Return the (X, Y) coordinate for the center point of the cell that contains the specified text.  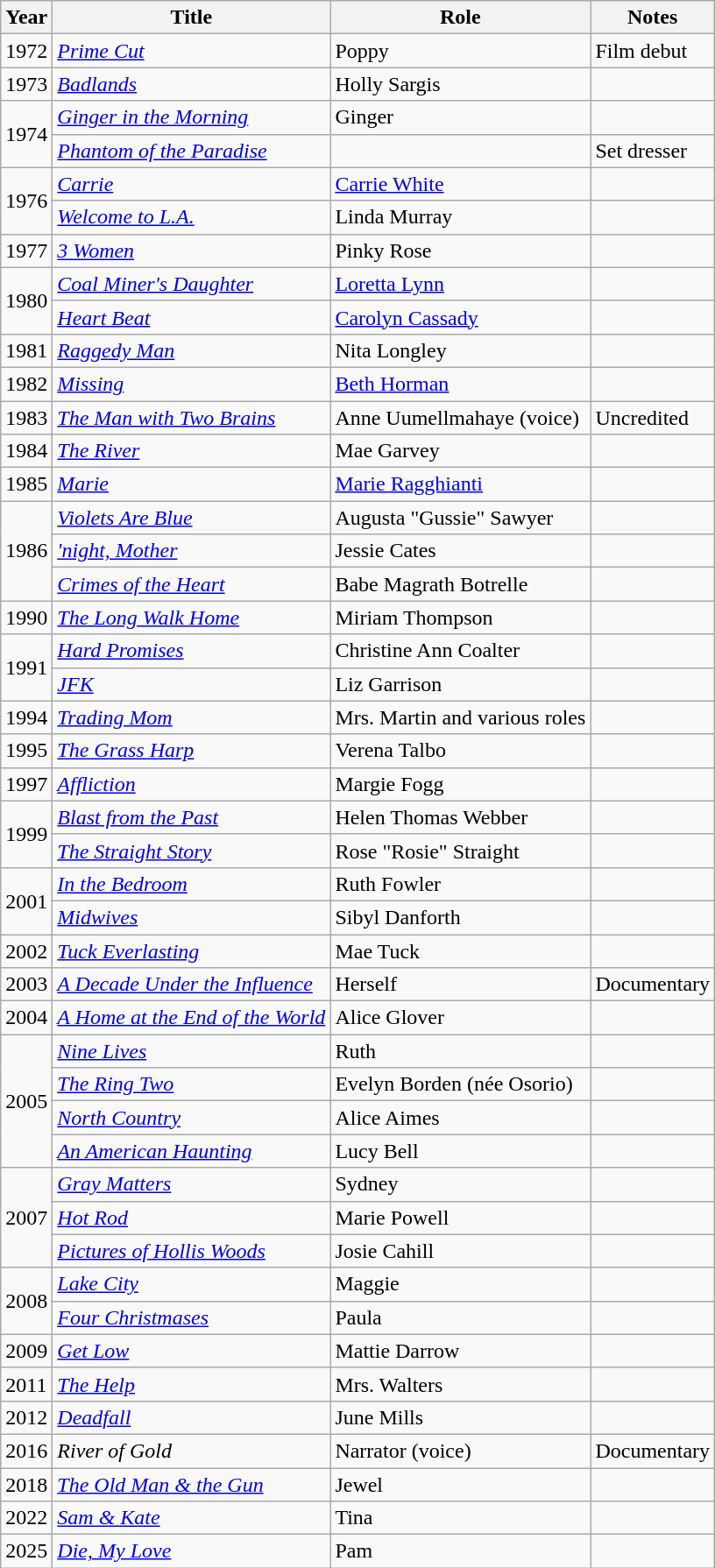
2001 (26, 901)
In the Bedroom (191, 884)
Marie Powell (461, 1218)
Badlands (191, 84)
1972 (26, 51)
North Country (191, 1118)
1995 (26, 751)
1999 (26, 834)
Verena Talbo (461, 751)
1991 (26, 667)
Nita Longley (461, 350)
Mrs. Walters (461, 1384)
Mattie Darrow (461, 1351)
Violets Are Blue (191, 518)
1994 (26, 717)
Narrator (voice) (461, 1451)
Carrie White (461, 184)
Four Christmases (191, 1317)
Evelyn Borden (née Osorio) (461, 1084)
Sam & Kate (191, 1518)
Heart Beat (191, 317)
Ruth Fowler (461, 884)
Sibyl Danforth (461, 917)
Title (191, 18)
The Straight Story (191, 851)
2007 (26, 1218)
Blast from the Past (191, 817)
Trading Mom (191, 717)
Year (26, 18)
Maggie (461, 1284)
Jewel (461, 1485)
Tuck Everlasting (191, 950)
Pictures of Hollis Woods (191, 1251)
Beth Horman (461, 384)
Hot Rod (191, 1218)
2002 (26, 950)
Set dresser (653, 151)
Mae Tuck (461, 950)
Mrs. Martin and various roles (461, 717)
3 Women (191, 251)
Affliction (191, 784)
1982 (26, 384)
Alice Glover (461, 1018)
2018 (26, 1485)
Gray Matters (191, 1184)
Raggedy Man (191, 350)
Pinky Rose (461, 251)
Get Low (191, 1351)
1974 (26, 134)
The Grass Harp (191, 751)
Die, My Love (191, 1551)
The River (191, 451)
1981 (26, 350)
Jessie Cates (461, 551)
Ginger in the Morning (191, 117)
The Old Man & the Gun (191, 1485)
2012 (26, 1417)
A Home at the End of the World (191, 1018)
Linda Murray (461, 217)
The Ring Two (191, 1084)
1986 (26, 551)
1973 (26, 84)
1984 (26, 451)
Notes (653, 18)
2025 (26, 1551)
Herself (461, 985)
Missing (191, 384)
Midwives (191, 917)
Prime Cut (191, 51)
Carrie (191, 184)
Helen Thomas Webber (461, 817)
River of Gold (191, 1451)
Tina (461, 1518)
Anne Uumellmahaye (voice) (461, 418)
Pam (461, 1551)
Coal Miner's Daughter (191, 284)
Sydney (461, 1184)
Margie Fogg (461, 784)
Uncredited (653, 418)
Holly Sargis (461, 84)
1983 (26, 418)
Role (461, 18)
2016 (26, 1451)
Rose "Rosie" Straight (461, 851)
2003 (26, 985)
Josie Cahill (461, 1251)
Lake City (191, 1284)
2008 (26, 1301)
Christine Ann Coalter (461, 651)
Phantom of the Paradise (191, 151)
1977 (26, 251)
Poppy (461, 51)
2011 (26, 1384)
2009 (26, 1351)
A Decade Under the Influence (191, 985)
2022 (26, 1518)
Liz Garrison (461, 684)
Miriam Thompson (461, 618)
Deadfall (191, 1417)
1980 (26, 300)
2005 (26, 1101)
An American Haunting (191, 1151)
1985 (26, 484)
Lucy Bell (461, 1151)
JFK (191, 684)
Ginger (461, 117)
'night, Mother (191, 551)
Ruth (461, 1051)
Film debut (653, 51)
Paula (461, 1317)
Marie Ragghianti (461, 484)
2004 (26, 1018)
Babe Magrath Botrelle (461, 584)
The Help (191, 1384)
Hard Promises (191, 651)
Nine Lives (191, 1051)
The Man with Two Brains (191, 418)
1990 (26, 618)
Mae Garvey (461, 451)
The Long Walk Home (191, 618)
Carolyn Cassady (461, 317)
Crimes of the Heart (191, 584)
June Mills (461, 1417)
Alice Aimes (461, 1118)
Loretta Lynn (461, 284)
1976 (26, 201)
Marie (191, 484)
Welcome to L.A. (191, 217)
1997 (26, 784)
Augusta "Gussie" Sawyer (461, 518)
